Output the (x, y) coordinate of the center of the cell containing the given text.  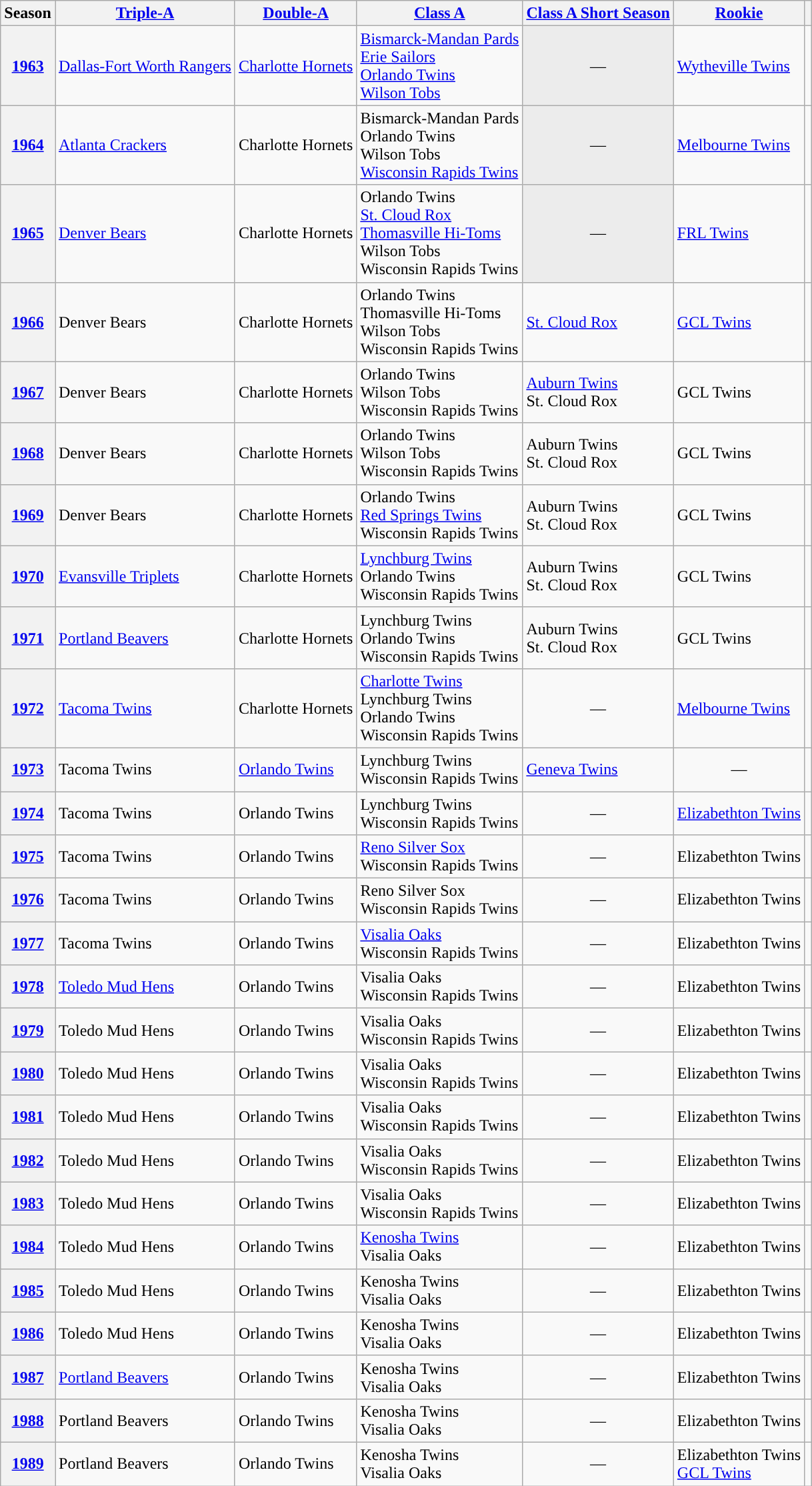
Orlando TwinsRed Springs TwinsWisconsin Rapids Twins (440, 515)
1979 (28, 1030)
Bismarck-Mandan PardsErie SailorsOrlando TwinsWilson Tobs (440, 65)
1983 (28, 1203)
1974 (28, 812)
Atlanta Crackers (145, 145)
1982 (28, 1161)
1966 (28, 321)
Class A Short Season (598, 13)
1989 (28, 1463)
1988 (28, 1421)
Bismarck-Mandan PardsOrlando TwinsWilson TobsWisconsin Rapids Twins (440, 145)
1963 (28, 65)
1984 (28, 1247)
1986 (28, 1334)
1972 (28, 708)
Season (28, 13)
1970 (28, 576)
FRL Twins (739, 233)
Orlando TwinsSt. Cloud RoxThomasville Hi-TomsWilson TobsWisconsin Rapids Twins (440, 233)
1967 (28, 392)
1975 (28, 856)
Dallas-Fort Worth Rangers (145, 65)
1977 (28, 943)
Triple-A (145, 13)
1965 (28, 233)
Evansville Triplets (145, 576)
Charlotte TwinsLynchburg TwinsOrlando TwinsWisconsin Rapids Twins (440, 708)
Elizabethton TwinsGCL Twins (739, 1463)
1968 (28, 454)
Class A (440, 13)
1987 (28, 1377)
1969 (28, 515)
1973 (28, 770)
1981 (28, 1117)
1980 (28, 1074)
Orlando TwinsThomasville Hi-TomsWilson TobsWisconsin Rapids Twins (440, 321)
1976 (28, 900)
1978 (28, 987)
Wytheville Twins (739, 65)
Rookie (739, 13)
1971 (28, 638)
1964 (28, 145)
1985 (28, 1290)
Double-A (295, 13)
Geneva Twins (598, 770)
St. Cloud Rox (598, 321)
